Capture the cell that displays the provided text and extract its (x, y) central coordinate. 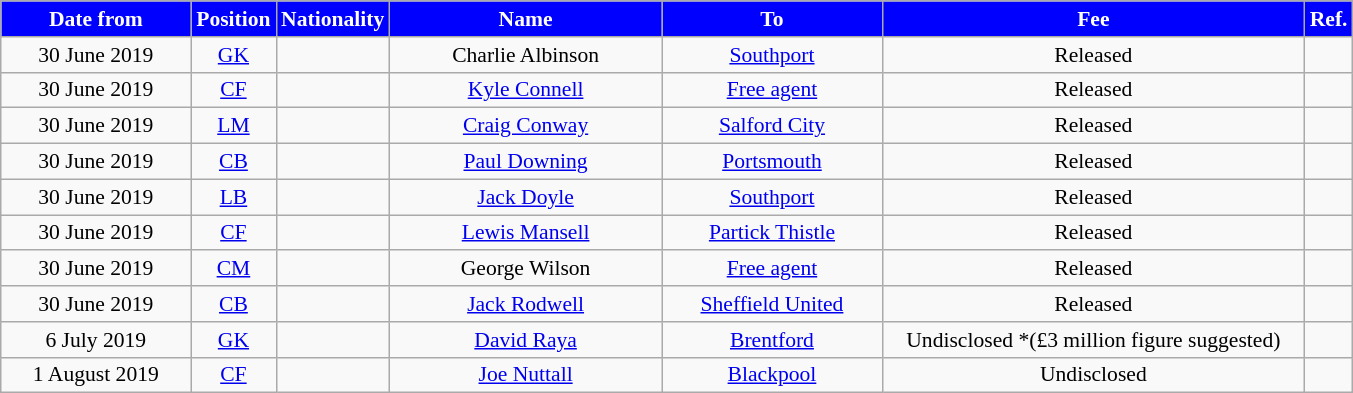
Fee (1094, 19)
Partick Thistle (772, 233)
Undisclosed (1094, 375)
CM (234, 269)
1 August 2019 (96, 375)
6 July 2019 (96, 340)
Undisclosed *(£3 million figure suggested) (1094, 340)
Nationality (332, 19)
Jack Rodwell (526, 304)
Lewis Mansell (526, 233)
Portsmouth (772, 162)
Brentford (772, 340)
Ref. (1329, 19)
Date from (96, 19)
George Wilson (526, 269)
LB (234, 197)
Blackpool (772, 375)
Charlie Albinson (526, 55)
David Raya (526, 340)
Paul Downing (526, 162)
Craig Conway (526, 126)
Joe Nuttall (526, 375)
Jack Doyle (526, 197)
To (772, 19)
Salford City (772, 126)
Position (234, 19)
LM (234, 126)
Kyle Connell (526, 90)
Sheffield United (772, 304)
Name (526, 19)
